Capture the cell that displays the provided text and extract its (x, y) central coordinate. 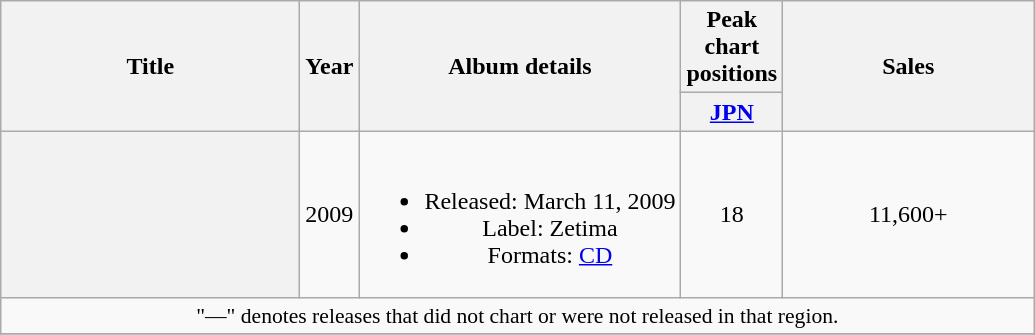
"—" denotes releases that did not chart or were not released in that region. (518, 316)
Title (150, 66)
Year (330, 66)
Released: March 11, 2009Label: ZetimaFormats: CD (520, 214)
11,600+ (908, 214)
2009 (330, 214)
Peak chart positions (732, 47)
18 (732, 214)
Sales (908, 66)
JPN (732, 112)
Album details (520, 66)
